Return [X, Y] of the center of cell containing provided text 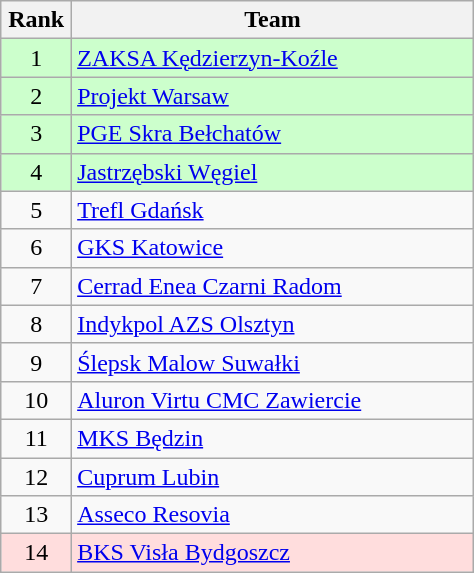
Aluron Virtu CMC Zawiercie [273, 400]
9 [36, 362]
Indykpol AZS Olsztyn [273, 324]
Rank [36, 20]
5 [36, 210]
Ślepsk Malow Suwałki [273, 362]
7 [36, 286]
10 [36, 400]
PGE Skra Bełchatów [273, 134]
11 [36, 438]
1 [36, 58]
ZAKSA Kędzierzyn-Koźle [273, 58]
4 [36, 172]
GKS Katowice [273, 248]
8 [36, 324]
Jastrzębski Węgiel [273, 172]
Cerrad Enea Czarni Radom [273, 286]
2 [36, 96]
BKS Visła Bydgoszcz [273, 553]
Cuprum Lubin [273, 477]
MKS Będzin [273, 438]
Asseco Resovia [273, 515]
Trefl Gdańsk [273, 210]
3 [36, 134]
Projekt Warsaw [273, 96]
6 [36, 248]
13 [36, 515]
12 [36, 477]
Team [273, 20]
14 [36, 553]
